Determine the (x, y) coordinate at the center of the cell enclosing the given text.  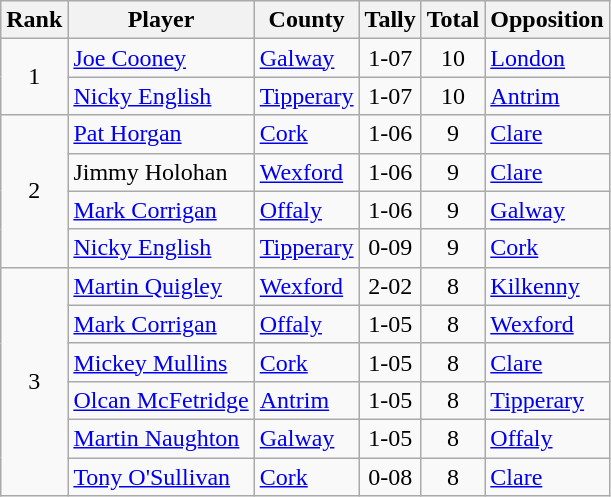
Tony O'Sullivan (161, 477)
2-02 (390, 286)
0-09 (390, 248)
Pat Horgan (161, 134)
Olcan McFetridge (161, 400)
Opposition (547, 20)
Mickey Mullins (161, 362)
Martin Quigley (161, 286)
Kilkenny (547, 286)
2 (34, 191)
0-08 (390, 477)
3 (34, 381)
London (547, 58)
Total (453, 20)
County (306, 20)
Joe Cooney (161, 58)
Player (161, 20)
1 (34, 77)
Tally (390, 20)
Martin Naughton (161, 438)
Jimmy Holohan (161, 172)
Rank (34, 20)
